Locate the cell with the specified text and output its [x, y] center coordinate. 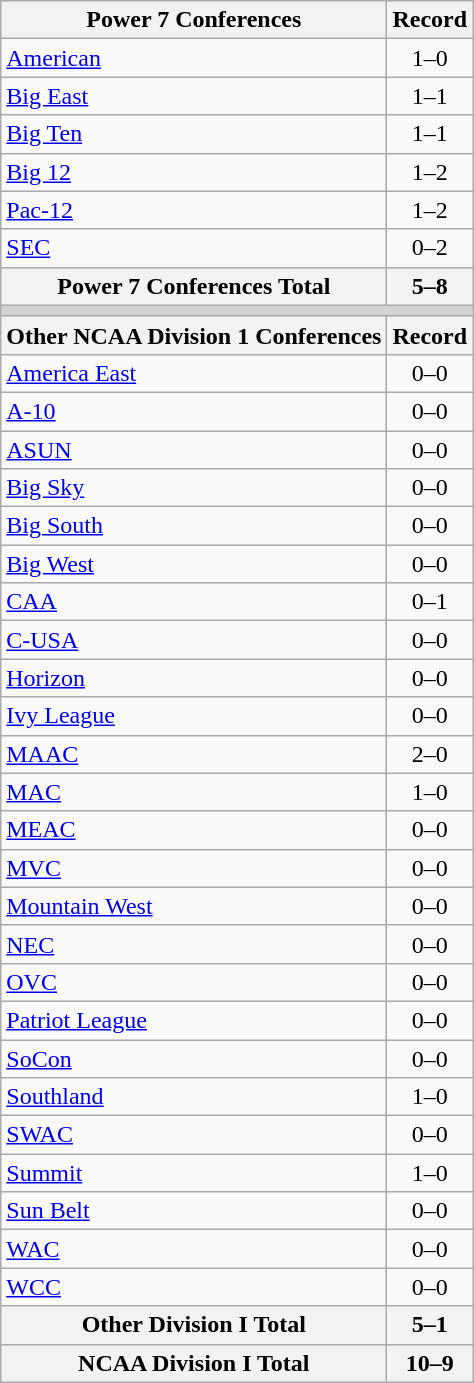
NCAA Division I Total [194, 1363]
NEC [194, 944]
Other NCAA Division 1 Conferences [194, 335]
Big Ten [194, 134]
America East [194, 373]
0–2 [430, 248]
Southland [194, 1097]
SEC [194, 248]
Mountain West [194, 906]
SoCon [194, 1059]
Power 7 Conferences [194, 20]
Power 7 Conferences Total [194, 286]
Big West [194, 564]
American [194, 58]
A-10 [194, 411]
SWAC [194, 1135]
Ivy League [194, 716]
2–0 [430, 754]
MEAC [194, 830]
5–8 [430, 286]
10–9 [430, 1363]
Other Division I Total [194, 1325]
Big Sky [194, 488]
ASUN [194, 449]
Big South [194, 526]
Big 12 [194, 172]
WAC [194, 1249]
0–1 [430, 602]
Pac-12 [194, 210]
MAC [194, 792]
Horizon [194, 678]
5–1 [430, 1325]
WCC [194, 1287]
MVC [194, 868]
Summit [194, 1173]
MAAC [194, 754]
OVC [194, 982]
CAA [194, 602]
C-USA [194, 640]
Patriot League [194, 1020]
Sun Belt [194, 1211]
Big East [194, 96]
